Output the [x, y] coordinate of the center of the cell containing the given text.  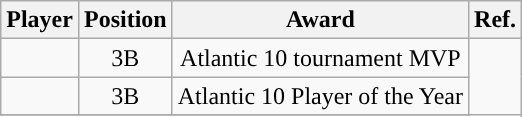
Player [40, 20]
Atlantic 10 tournament MVP [320, 58]
Award [320, 20]
Position [125, 20]
Atlantic 10 Player of the Year [320, 96]
Ref. [496, 20]
